Return (x, y) of the center of cell containing provided text 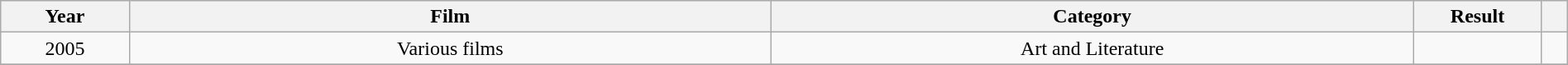
2005 (65, 48)
Various films (450, 48)
Art and Literature (1092, 48)
Year (65, 17)
Category (1092, 17)
Result (1477, 17)
Film (450, 17)
